Provide the [X, Y] coordinate of the cell's center where the given text is located.  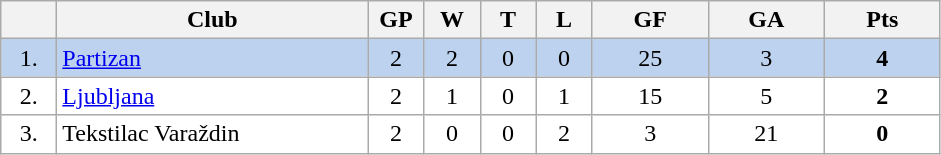
1. [29, 58]
25 [650, 58]
Partizan [212, 58]
Pts [882, 20]
5 [766, 96]
W [452, 20]
4 [882, 58]
15 [650, 96]
L [564, 20]
Tekstilac Varaždin [212, 134]
3. [29, 134]
GP [396, 20]
GA [766, 20]
Ljubljana [212, 96]
T [508, 20]
Club [212, 20]
2. [29, 96]
GF [650, 20]
21 [766, 134]
